Provide the [x, y] coordinate of the cell's center where the given text is located.  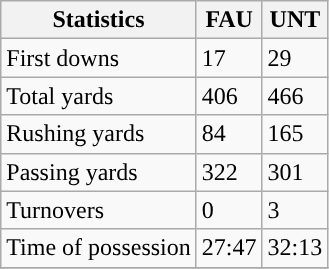
84 [229, 134]
First downs [99, 58]
165 [295, 134]
Statistics [99, 20]
29 [295, 58]
Total yards [99, 96]
Rushing yards [99, 134]
17 [229, 58]
0 [229, 210]
322 [229, 172]
466 [295, 96]
Time of possession [99, 248]
FAU [229, 20]
32:13 [295, 248]
3 [295, 210]
406 [229, 96]
301 [295, 172]
Passing yards [99, 172]
27:47 [229, 248]
UNT [295, 20]
Turnovers [99, 210]
